Return [X, Y] of the center of cell containing provided text 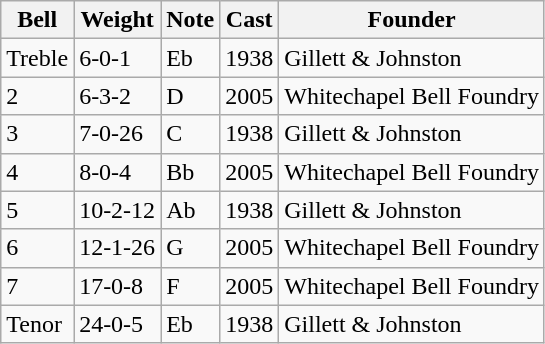
F [190, 286]
C [190, 134]
6 [38, 248]
4 [38, 172]
Tenor [38, 324]
6-0-1 [118, 58]
Weight [118, 20]
D [190, 96]
Ab [190, 210]
6-3-2 [118, 96]
Founder [412, 20]
Note [190, 20]
17-0-8 [118, 286]
8-0-4 [118, 172]
10-2-12 [118, 210]
Bell [38, 20]
Cast [250, 20]
3 [38, 134]
12-1-26 [118, 248]
Bb [190, 172]
Treble [38, 58]
5 [38, 210]
G [190, 248]
2 [38, 96]
24-0-5 [118, 324]
7-0-26 [118, 134]
7 [38, 286]
